Locate the cell with the specified text and output its [X, Y] center coordinate. 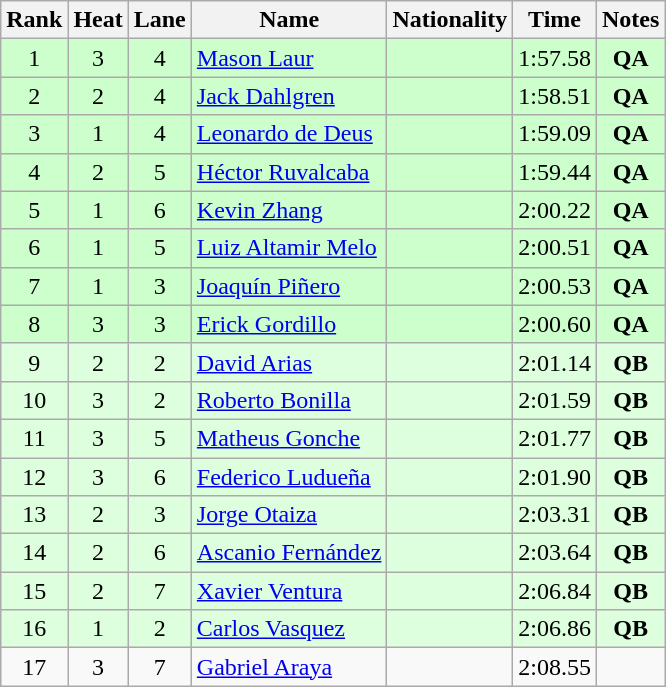
Time [555, 20]
Jack Dahlgren [289, 96]
2:00.51 [555, 248]
Matheus Gonche [289, 438]
2:01.77 [555, 438]
1:58.51 [555, 96]
15 [34, 591]
Xavier Ventura [289, 591]
1:59.09 [555, 134]
9 [34, 362]
Luiz Altamir Melo [289, 248]
Name [289, 20]
Roberto Bonilla [289, 400]
Erick Gordillo [289, 324]
1:59.44 [555, 172]
13 [34, 515]
Federico Ludueña [289, 477]
2:00.22 [555, 210]
Gabriel Araya [289, 667]
Kevin Zhang [289, 210]
12 [34, 477]
Nationality [450, 20]
Mason Laur [289, 58]
Carlos Vasquez [289, 629]
Joaquín Piñero [289, 286]
2:01.14 [555, 362]
2:03.31 [555, 515]
17 [34, 667]
16 [34, 629]
Leonardo de Deus [289, 134]
10 [34, 400]
2:01.90 [555, 477]
Rank [34, 20]
2:06.86 [555, 629]
2:06.84 [555, 591]
David Arias [289, 362]
11 [34, 438]
2:03.64 [555, 553]
Héctor Ruvalcaba [289, 172]
Jorge Otaiza [289, 515]
Ascanio Fernández [289, 553]
2:00.53 [555, 286]
1:57.58 [555, 58]
14 [34, 553]
Lane [160, 20]
8 [34, 324]
2:01.59 [555, 400]
Notes [630, 20]
2:00.60 [555, 324]
Heat [98, 20]
2:08.55 [555, 667]
